For the text-containing cell, return its midpoint in (x, y) coordinate format. 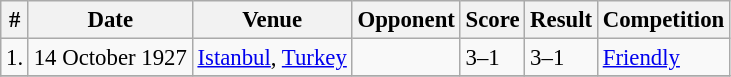
Friendly (663, 58)
Result (562, 20)
Istanbul, Turkey (272, 58)
14 October 1927 (110, 58)
# (15, 20)
Opponent (406, 20)
Competition (663, 20)
Score (492, 20)
Date (110, 20)
Venue (272, 20)
1. (15, 58)
